Return the [x, y] coordinate for the center point of the cell that contains the specified text.  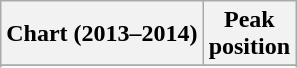
Peakposition [249, 34]
Chart (2013–2014) [102, 34]
